Find where the given text appears and provide that cell's center as [X, Y] coordinate. 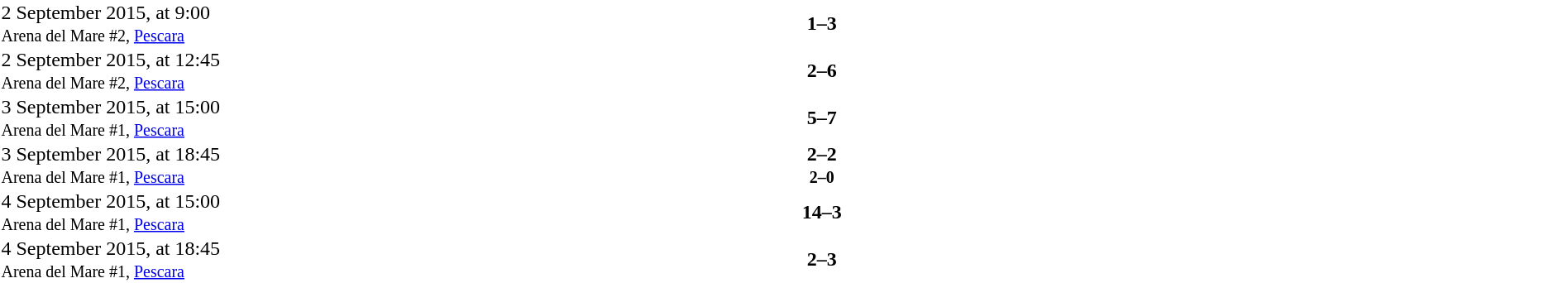
3 September 2015, at 15:00 Arena del Mare #1, Pescara [180, 118]
4 September 2015, at 15:00 Arena del Mare #1, Pescara [180, 212]
2–6 [822, 71]
2 September 2015, at 9:00 Arena del Mare #2, Pescara [180, 23]
5–7 [822, 118]
3 September 2015, at 18:45 Arena del Mare #1, Pescara [180, 165]
2 September 2015, at 12:45 Arena del Mare #2, Pescara [180, 71]
4 September 2015, at 18:45 Arena del Mare #1, Pescara [180, 260]
2–2 2–0 [822, 165]
14–3 [822, 212]
1–3 [822, 23]
2–3 [822, 260]
